Identify which cell holds the provided text, then report its [X, Y] central coordinate. 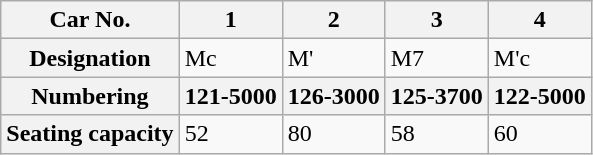
M7 [436, 58]
52 [230, 134]
58 [436, 134]
M' [334, 58]
121-5000 [230, 96]
M'c [540, 58]
Seating capacity [90, 134]
60 [540, 134]
3 [436, 20]
126-3000 [334, 96]
4 [540, 20]
1 [230, 20]
122-5000 [540, 96]
Designation [90, 58]
125-3700 [436, 96]
Mc [230, 58]
80 [334, 134]
Numbering [90, 96]
Car No. [90, 20]
2 [334, 20]
